Capture the cell that displays the provided text and extract its (X, Y) central coordinate. 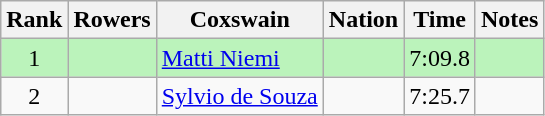
Coxswain (240, 20)
Matti Niemi (240, 58)
1 (34, 58)
Rowers (112, 20)
Notes (509, 20)
Time (440, 20)
2 (34, 96)
Rank (34, 20)
7:09.8 (440, 58)
Sylvio de Souza (240, 96)
Nation (363, 20)
7:25.7 (440, 96)
